Detect which cell encompasses the target text, then output its (X, Y) center coordinate. 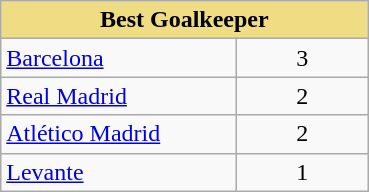
Barcelona (119, 58)
Real Madrid (119, 96)
Levante (119, 172)
1 (302, 172)
Atlético Madrid (119, 134)
Best Goalkeeper (184, 20)
3 (302, 58)
